From the cell containing the given text, extract its center point as (X, Y) coordinate. 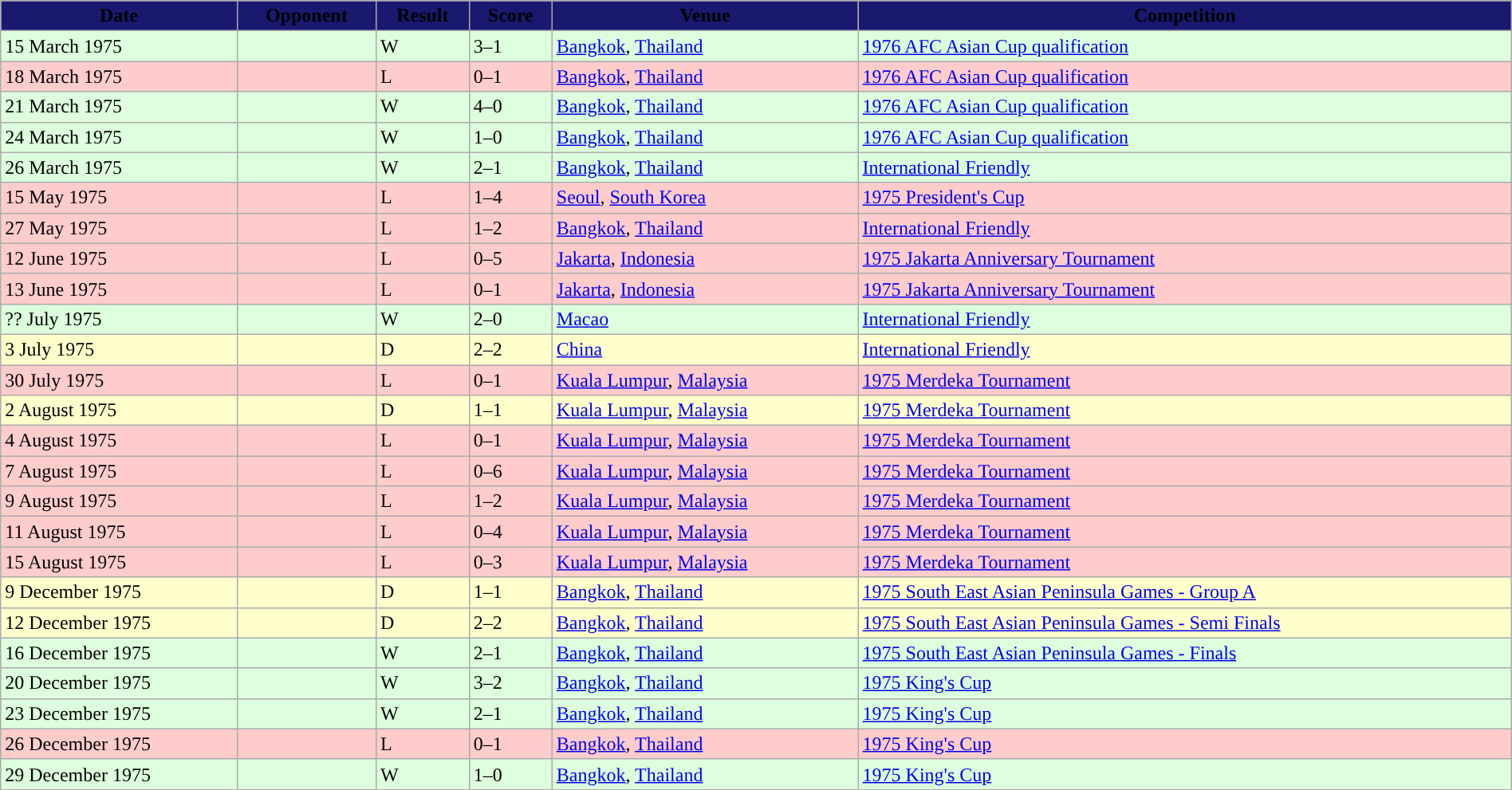
15 May 1975 (119, 198)
12 June 1975 (119, 258)
20 December 1975 (119, 683)
2–0 (510, 319)
9 August 1975 (119, 501)
Date (119, 16)
24 March 1975 (119, 137)
Venue (705, 16)
Macao (705, 319)
26 December 1975 (119, 744)
16 December 1975 (119, 653)
1–4 (510, 198)
1975 South East Asian Peninsula Games - Group A (1185, 592)
29 December 1975 (119, 774)
1975 President's Cup (1185, 198)
1975 South East Asian Peninsula Games - Semi Finals (1185, 623)
Competition (1185, 16)
0–4 (510, 532)
21 March 1975 (119, 107)
26 March 1975 (119, 167)
Score (510, 16)
0–5 (510, 258)
15 August 1975 (119, 562)
4–0 (510, 107)
Seoul, South Korea (705, 198)
7 August 1975 (119, 471)
China (705, 349)
2 August 1975 (119, 411)
0–3 (510, 562)
15 March 1975 (119, 46)
12 December 1975 (119, 623)
Opponent (306, 16)
?? July 1975 (119, 319)
0–6 (510, 471)
18 March 1975 (119, 77)
23 December 1975 (119, 713)
3–2 (510, 683)
13 June 1975 (119, 289)
4 August 1975 (119, 441)
Result (423, 16)
3 July 1975 (119, 349)
3–1 (510, 46)
11 August 1975 (119, 532)
1975 South East Asian Peninsula Games - Finals (1185, 653)
9 December 1975 (119, 592)
30 July 1975 (119, 380)
27 May 1975 (119, 228)
